Pinpoint the cell where the given text exists, returning its [x, y] midpoint coordinate. 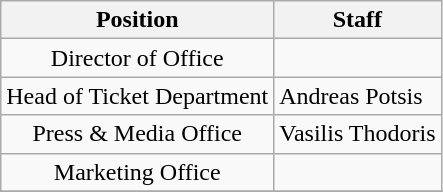
Vasilis Thodoris [358, 134]
Position [138, 20]
Director of Office [138, 58]
Staff [358, 20]
Head of Ticket Department [138, 96]
Marketing Office [138, 172]
Press & Media Office [138, 134]
Andreas Potsis [358, 96]
